Output the (x, y) coordinate of the center of the cell containing the given text.  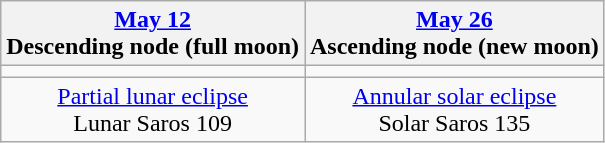
Partial lunar eclipseLunar Saros 109 (153, 110)
Annular solar eclipseSolar Saros 135 (454, 110)
May 12Descending node (full moon) (153, 34)
May 26Ascending node (new moon) (454, 34)
